Find where the given text appears and provide that cell's center as (X, Y) coordinate. 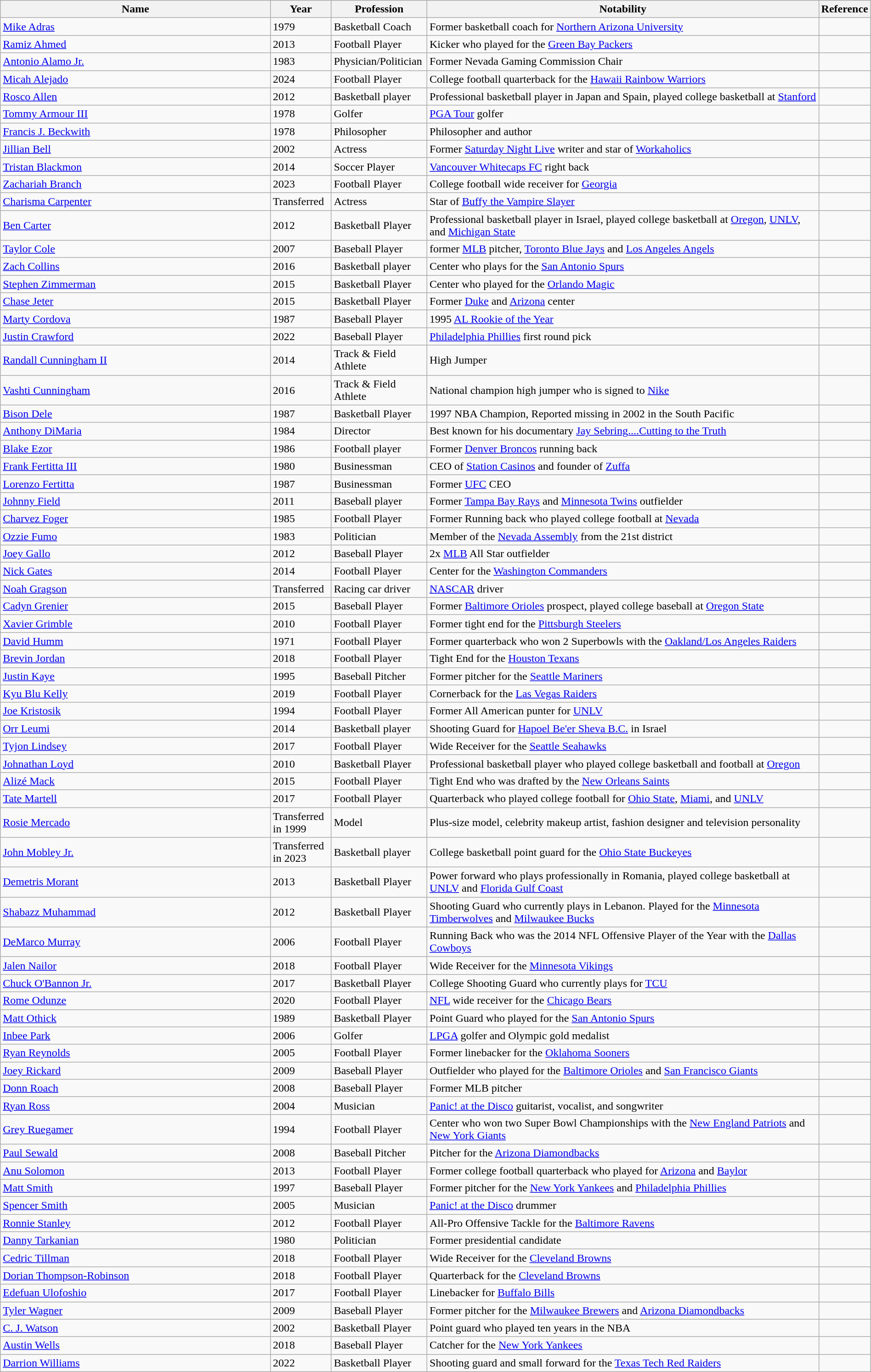
Baseball player (379, 501)
Former Baltimore Orioles prospect, played college baseball at Oregon State (623, 606)
Justin Kaye (136, 676)
Darrion Williams (136, 1363)
Paul Sewald (136, 1153)
Ben Carter (136, 225)
1995 (301, 676)
Shooting Guard who currently plays in Lebanon. Played for the Minnesota Timberwolves and Milwaukee Bucks (623, 912)
Former pitcher for the Seattle Mariners (623, 676)
Austin Wells (136, 1345)
Spencer Smith (136, 1206)
Nick Gates (136, 571)
Professional basketball player who played college basketball and football at Oregon (623, 763)
Marty Cordova (136, 319)
Philosopher (379, 131)
Former Duke and Arizona center (623, 302)
1997 (301, 1188)
Point guard who played ten years in the NBA (623, 1328)
Member of the Nevada Assembly from the 21st district (623, 536)
Center who won two Super Bowl Championships with the New England Patriots and New York Giants (623, 1129)
Notability (623, 9)
Profession (379, 9)
Kicker who played for the Green Bay Packers (623, 44)
1989 (301, 1018)
Football player (379, 449)
Former Saturday Night Live writer and star of Workaholics (623, 149)
Quarterback who played college football for Ohio State, Miami, and UNLV (623, 798)
Inbee Park (136, 1036)
Blake Ezor (136, 449)
Frank Fertitta III (136, 466)
Transferred in 2023 (301, 852)
2019 (301, 694)
David Humm (136, 641)
Center who played for the Orlando Magic (623, 284)
Orr Leumi (136, 729)
Wide Receiver for the Minnesota Vikings (623, 966)
Former pitcher for the New York Yankees and Philadelphia Phillies (623, 1188)
Cedric Tillman (136, 1258)
Chase Jeter (136, 302)
Shabazz Muhammad (136, 912)
former MLB pitcher, Toronto Blue Jays and Los Angeles Angels (623, 249)
Former tight end for the Pittsburgh Steelers (623, 624)
Former college football quarterback who played for Arizona and Baylor (623, 1171)
John Mobley Jr. (136, 852)
Randall Cunningham II (136, 360)
High Jumper (623, 360)
Cornerback for the Las Vegas Raiders (623, 694)
Former All American punter for UNLV (623, 711)
Tight End for the Houston Texans (623, 659)
Mike Adras (136, 27)
Former Denver Broncos running back (623, 449)
Year (301, 9)
Matt Othick (136, 1018)
LPGA golfer and Olympic gold medalist (623, 1036)
2x MLB All Star outfielder (623, 554)
Demetris Morant (136, 882)
Stephen Zimmerman (136, 284)
Former Tampa Bay Rays and Minnesota Twins outfielder (623, 501)
Ramiz Ahmed (136, 44)
Center who plays for the San Antonio Spurs (623, 267)
Former Nevada Gaming Commission Chair (623, 62)
Antonio Alamo Jr. (136, 62)
1997 NBA Champion, Reported missing in 2002 in the South Pacific (623, 414)
Tyler Wagner (136, 1310)
Shooting Guard for Hapoel Be'er Sheva B.C. in Israel (623, 729)
Tight End who was drafted by the New Orleans Saints (623, 781)
National champion high jumper who is signed to Nike (623, 390)
Joey Rickard (136, 1070)
Joe Kristosik (136, 711)
Tristan Blackmon (136, 166)
Charvez Foger (136, 518)
Cadyn Grenier (136, 606)
Tate Martell (136, 798)
Edefuan Ulofoshio (136, 1293)
Charisma Carpenter (136, 201)
Jillian Bell (136, 149)
Francis J. Beckwith (136, 131)
Panic! at the Disco guitarist, vocalist, and songwriter (623, 1105)
Pitcher for the Arizona Diamondbacks (623, 1153)
Professional basketball player in Japan and Spain, played college basketball at Stanford (623, 97)
Tommy Armour III (136, 114)
Running Back who was the 2014 NFL Offensive Player of the Year with the Dallas Cowboys (623, 942)
Quarterback for the Cleveland Browns (623, 1275)
Physician/Politician (379, 62)
Joey Gallo (136, 554)
Panic! at the Disco drummer (623, 1206)
Anthony DiMaria (136, 431)
Rome Odunze (136, 1001)
Shooting guard and small forward for the Texas Tech Red Raiders (623, 1363)
Professional basketball player in Israel, played college basketball at Oregon, UNLV, and Michigan State (623, 225)
Xavier Grimble (136, 624)
2023 (301, 184)
Racing car driver (379, 589)
1986 (301, 449)
Philosopher and author (623, 131)
Justin Crawford (136, 336)
Reference (844, 9)
NFL wide receiver for the Chicago Bears (623, 1001)
Ryan Reynolds (136, 1053)
Jalen Nailor (136, 966)
Former linebacker for the Oklahoma Sooners (623, 1053)
Ryan Ross (136, 1105)
DeMarco Murray (136, 942)
Ronnie Stanley (136, 1223)
Zachariah Branch (136, 184)
Taylor Cole (136, 249)
Matt Smith (136, 1188)
Basketball Coach (379, 27)
Bison Dele (136, 414)
CEO of Station Casinos and founder of Zuffa (623, 466)
College football quarterback for the Hawaii Rainbow Warriors (623, 79)
2024 (301, 79)
Model (379, 822)
All-Pro Offensive Tackle for the Baltimore Ravens (623, 1223)
Philadelphia Phillies first round pick (623, 336)
Linebacker for Buffalo Bills (623, 1293)
Vashti Cunningham (136, 390)
2004 (301, 1105)
Outfielder who played for the Baltimore Orioles and San Francisco Giants (623, 1070)
2007 (301, 249)
Director (379, 431)
Catcher for the New York Yankees (623, 1345)
Power forward who plays professionally in Romania, played college basketball at UNLV and Florida Gulf Coast (623, 882)
Brevin Jordan (136, 659)
Micah Alejado (136, 79)
Danny Tarkanian (136, 1241)
Former pitcher for the Milwaukee Brewers and Arizona Diamondbacks (623, 1310)
Chuck O'Bannon Jr. (136, 983)
NASCAR driver (623, 589)
Grey Ruegamer (136, 1129)
Lorenzo Fertitta (136, 484)
Best known for his documentary Jay Sebring....Cutting to the Truth (623, 431)
Anu Solomon (136, 1171)
1971 (301, 641)
Star of Buffy the Vampire Slayer (623, 201)
Johnathan Loyd (136, 763)
2011 (301, 501)
Former quarterback who won 2 Superbowls with the Oakland/Los Angeles Raiders (623, 641)
PGA Tour golfer (623, 114)
Center for the Washington Commanders (623, 571)
Kyu Blu Kelly (136, 694)
Vancouver Whitecaps FC right back (623, 166)
Alizé Mack (136, 781)
1995 AL Rookie of the Year (623, 319)
Johnny Field (136, 501)
Tyjon Lindsey (136, 746)
Ozzie Fumo (136, 536)
Former MLB pitcher (623, 1088)
College basketball point guard for the Ohio State Buckeyes (623, 852)
Rosie Mercado (136, 822)
2020 (301, 1001)
Former UFC CEO (623, 484)
Transferred in 1999 (301, 822)
Zach Collins (136, 267)
1985 (301, 518)
College football wide receiver for Georgia (623, 184)
Former presidential candidate (623, 1241)
Former Running back who played college football at Nevada (623, 518)
College Shooting Guard who currently plays for TCU (623, 983)
Soccer Player (379, 166)
Name (136, 9)
Point Guard who played for the San Antonio Spurs (623, 1018)
Plus-size model, celebrity makeup artist, fashion designer and television personality (623, 822)
C. J. Watson (136, 1328)
1984 (301, 431)
Former basketball coach for Northern Arizona University (623, 27)
1979 (301, 27)
Noah Gragson (136, 589)
Rosco Allen (136, 97)
Wide Receiver for the Seattle Seahawks (623, 746)
Donn Roach (136, 1088)
Dorian Thompson-Robinson (136, 1275)
Wide Receiver for the Cleveland Browns (623, 1258)
